Search for the cell housing the specified text and yield its [X, Y] center coordinate. 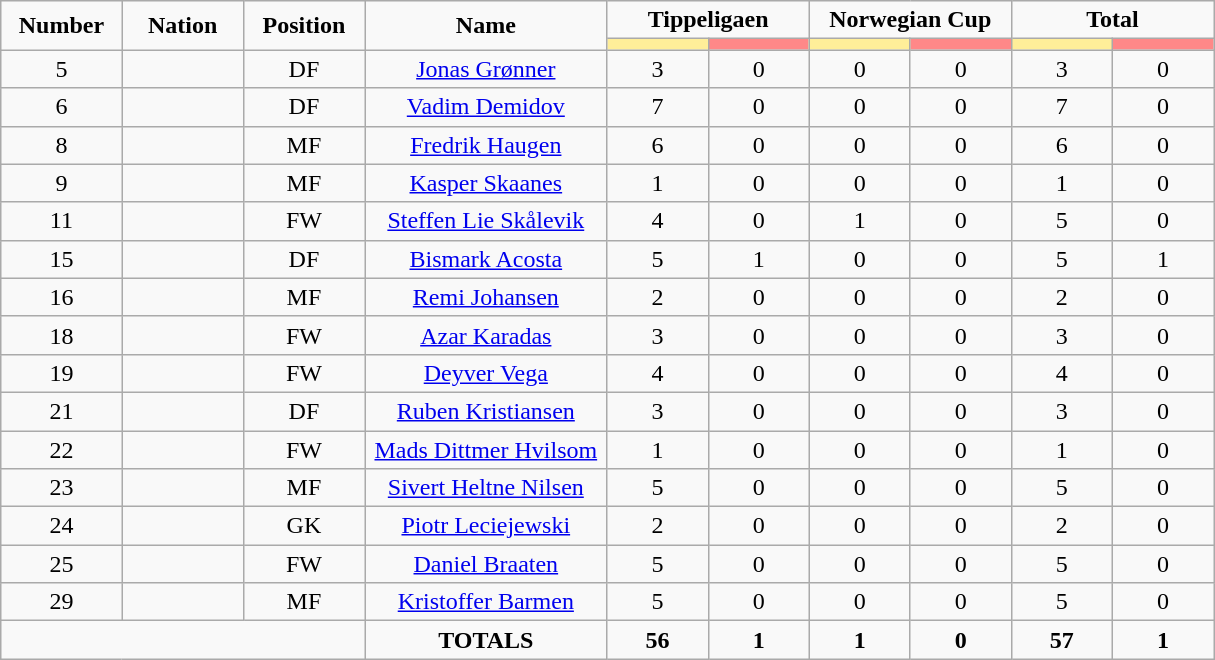
Steffen Lie Skålevik [486, 221]
Number [62, 26]
Vadim Demidov [486, 107]
Deyver Vega [486, 373]
15 [62, 259]
Kasper Skaanes [486, 183]
Piotr Leciejewski [486, 526]
24 [62, 526]
19 [62, 373]
9 [62, 183]
Bismark Acosta [486, 259]
Tippeligaen [708, 20]
11 [62, 221]
Fredrik Haugen [486, 145]
Sivert Heltne Nilsen [486, 488]
Jonas Grønner [486, 69]
Azar Karadas [486, 335]
16 [62, 297]
56 [658, 640]
Remi Johansen [486, 297]
TOTALS [486, 640]
Daniel Braaten [486, 564]
Norwegian Cup [910, 20]
57 [1062, 640]
18 [62, 335]
Position [304, 26]
23 [62, 488]
Total [1112, 20]
8 [62, 145]
22 [62, 449]
Nation [182, 26]
Kristoffer Barmen [486, 602]
Mads Dittmer Hvilsom [486, 449]
29 [62, 602]
Ruben Kristiansen [486, 411]
GK [304, 526]
25 [62, 564]
21 [62, 411]
Name [486, 26]
